Find where the given text appears and provide that cell's center as (X, Y) coordinate. 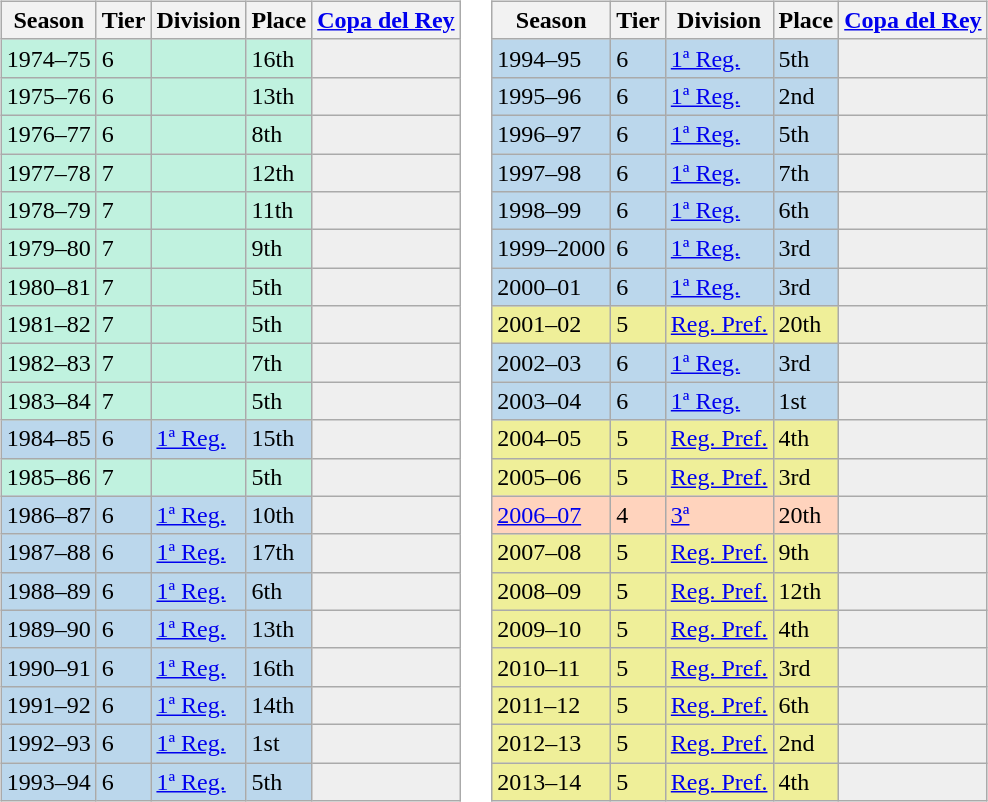
2005–06 (552, 477)
2001–02 (552, 325)
1975–76 (48, 96)
1985–86 (48, 477)
1992–93 (48, 743)
1977–78 (48, 173)
1997–98 (552, 173)
2000–01 (552, 287)
1976–77 (48, 134)
1998–99 (552, 211)
15th (279, 439)
1984–85 (48, 439)
1991–92 (48, 705)
2002–03 (552, 363)
1988–89 (48, 591)
1974–75 (48, 58)
2010–11 (552, 667)
2013–14 (552, 781)
1983–84 (48, 401)
17th (279, 553)
4 (638, 515)
1987–88 (48, 553)
11th (279, 211)
1981–82 (48, 325)
1986–87 (48, 515)
2009–10 (552, 629)
1990–91 (48, 667)
1994–95 (552, 58)
1993–94 (48, 781)
1995–96 (552, 96)
8th (279, 134)
1979–80 (48, 249)
2012–13 (552, 743)
2003–04 (552, 401)
10th (279, 515)
2004–05 (552, 439)
14th (279, 705)
1989–90 (48, 629)
2011–12 (552, 705)
1980–81 (48, 287)
2006–07 (552, 515)
2007–08 (552, 553)
1978–79 (48, 211)
1999–2000 (552, 249)
3ª (719, 515)
2008–09 (552, 591)
1982–83 (48, 363)
1996–97 (552, 134)
